Return the (x, y) coordinate for the center point of the cell that contains the specified text.  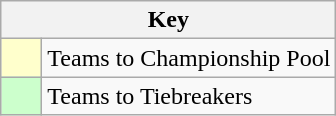
Teams to Tiebreakers (189, 96)
Key (168, 20)
Teams to Championship Pool (189, 58)
